For the text-containing cell, return its midpoint in (X, Y) coordinate format. 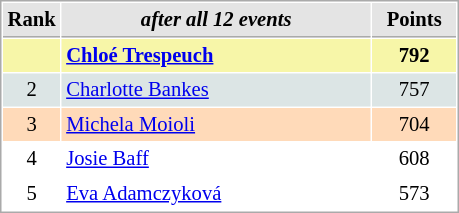
757 (414, 90)
573 (414, 194)
5 (32, 194)
4 (32, 158)
Charlotte Bankes (216, 90)
792 (414, 56)
Points (414, 20)
Rank (32, 20)
2 (32, 90)
608 (414, 158)
Josie Baff (216, 158)
after all 12 events (216, 20)
Michela Moioli (216, 124)
704 (414, 124)
Chloé Trespeuch (216, 56)
3 (32, 124)
Eva Adamczyková (216, 194)
